Return (X, Y) of the center of cell containing provided text 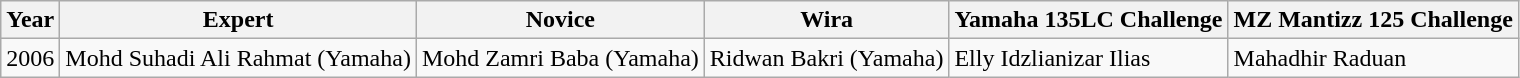
MZ Mantizz 125 Challenge (1373, 20)
Wira (826, 20)
Mahadhir Raduan (1373, 58)
2006 (30, 58)
Year (30, 20)
Expert (238, 20)
Mohd Suhadi Ali Rahmat (Yamaha) (238, 58)
Novice (560, 20)
Elly Idzlianizar Ilias (1088, 58)
Mohd Zamri Baba (Yamaha) (560, 58)
Yamaha 135LC Challenge (1088, 20)
Ridwan Bakri (Yamaha) (826, 58)
